Find where the given text appears and provide that cell's center as (x, y) coordinate. 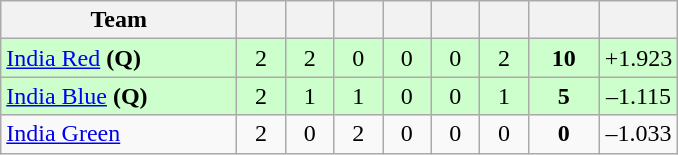
10 (564, 58)
Team (119, 20)
India Red (Q) (119, 58)
India Green (119, 134)
+1.923 (638, 58)
–1.033 (638, 134)
–1.115 (638, 96)
India Blue (Q) (119, 96)
5 (564, 96)
